Locate the cell with the specified text and output its (X, Y) center coordinate. 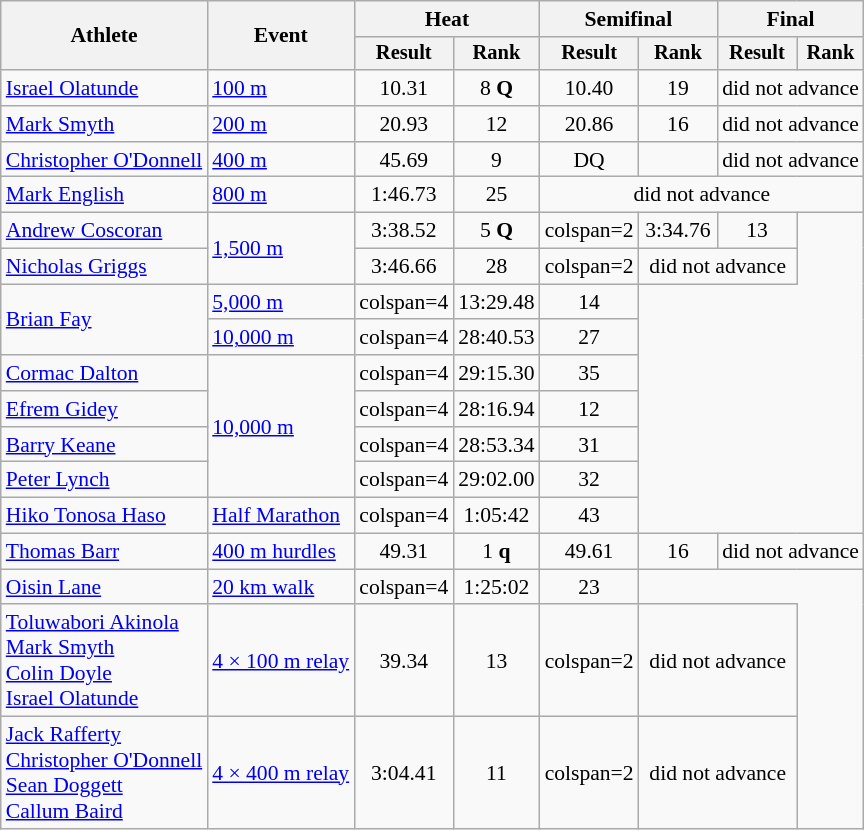
28:16.94 (496, 409)
Toluwabori Akinola Mark Smyth Colin Doyle Israel Olatunde (104, 661)
20.86 (590, 124)
3:04.41 (404, 773)
43 (590, 516)
Mark Smyth (104, 124)
Event (280, 36)
Brian Fay (104, 320)
Efrem Gidey (104, 409)
100 m (280, 88)
800 m (280, 195)
1 q (496, 552)
20.93 (404, 124)
32 (590, 480)
13:29.48 (496, 302)
Oisin Lane (104, 587)
5 Q (496, 231)
Semifinal (629, 19)
20 km walk (280, 587)
400 m (280, 160)
23 (590, 587)
Nicholas Griggs (104, 267)
Hiko Tonosa Haso (104, 516)
31 (590, 445)
Cormac Dalton (104, 373)
4 × 100 m relay (280, 661)
Athlete (104, 36)
Peter Lynch (104, 480)
Jack RaffertyChristopher O'DonnellSean DoggettCallum Baird (104, 773)
3:34.76 (678, 231)
Israel Olatunde (104, 88)
8 Q (496, 88)
19 (678, 88)
4 × 400 m relay (280, 773)
5,000 m (280, 302)
Final (790, 19)
Andrew Coscoran (104, 231)
Half Marathon (280, 516)
29:02.00 (496, 480)
DQ (590, 160)
35 (590, 373)
3:38.52 (404, 231)
29:15.30 (496, 373)
9 (496, 160)
1:05:42 (496, 516)
11 (496, 773)
Barry Keane (104, 445)
10.31 (404, 88)
39.34 (404, 661)
28 (496, 267)
27 (590, 338)
1:46.73 (404, 195)
49.61 (590, 552)
49.31 (404, 552)
10.40 (590, 88)
14 (590, 302)
Mark English (104, 195)
200 m (280, 124)
Christopher O'Donnell (104, 160)
400 m hurdles (280, 552)
Heat (446, 19)
Thomas Barr (104, 552)
28:40.53 (496, 338)
45.69 (404, 160)
1:25:02 (496, 587)
28:53.34 (496, 445)
3:46.66 (404, 267)
1,500 m (280, 248)
25 (496, 195)
